Provide the [X, Y] coordinate of the cell's center where the given text is located.  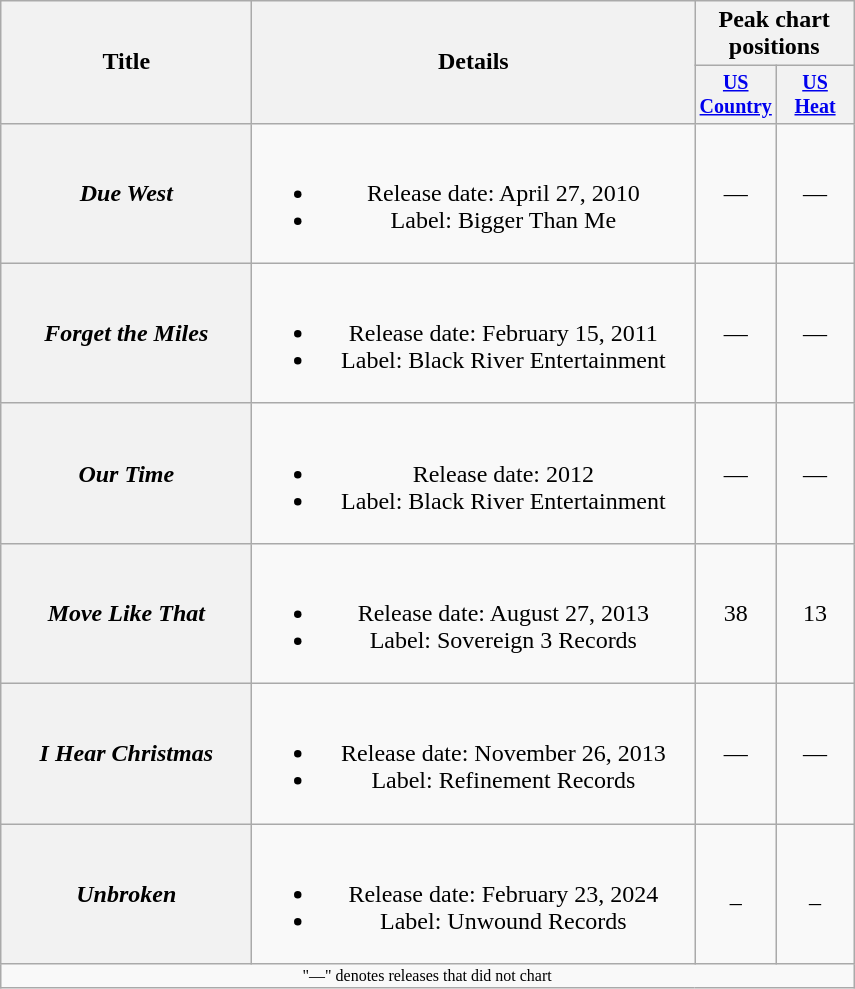
Release date: April 27, 2010Label: Bigger Than Me [474, 193]
Release date: February 15, 2011Label: Black River Entertainment [474, 333]
Release date: November 26, 2013Label: Refinement Records [474, 754]
Release date: February 23, 2024Label: Unwound Records [474, 894]
Peak chartpositions [774, 34]
Release date: August 27, 2013Label: Sovereign 3 Records [474, 613]
38 [736, 613]
I Hear Christmas [126, 754]
Release date: 2012Label: Black River Entertainment [474, 473]
USHeat [816, 94]
Move Like That [126, 613]
US Country [736, 94]
13 [816, 613]
Our Time [126, 473]
Due West [126, 193]
Unbroken [126, 894]
Title [126, 62]
"—" denotes releases that did not chart [428, 976]
Details [474, 62]
Forget the Miles [126, 333]
